Find where the given text appears and provide that cell's center as [x, y] coordinate. 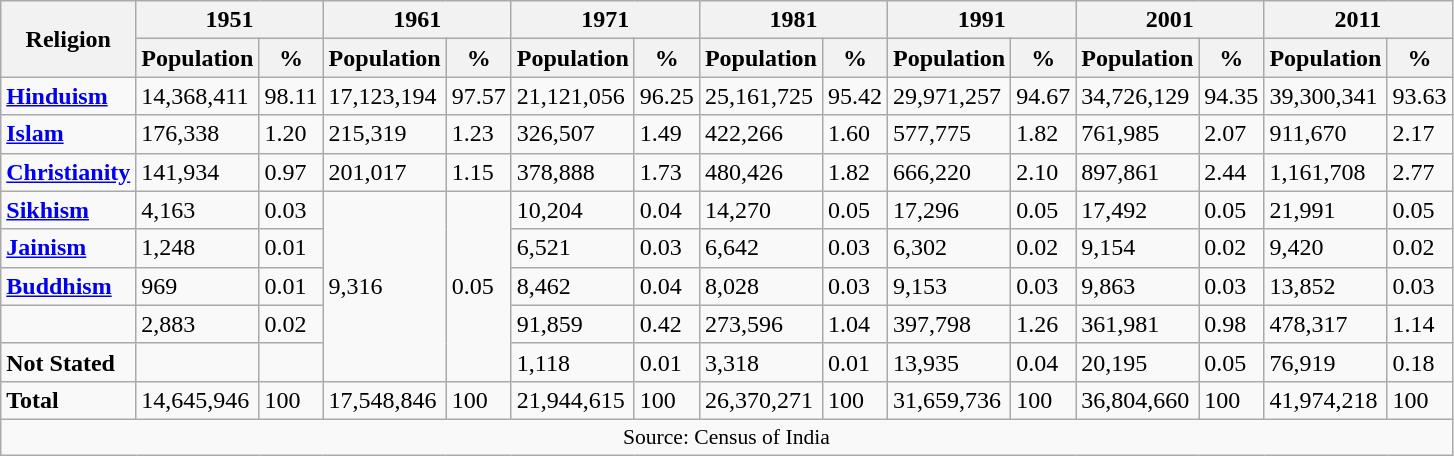
41,974,218 [1326, 400]
215,319 [384, 134]
13,935 [950, 362]
1981 [793, 20]
Hinduism [68, 96]
1,118 [572, 362]
0.98 [1232, 324]
378,888 [572, 172]
76,919 [1326, 362]
666,220 [950, 172]
201,017 [384, 172]
0.97 [291, 172]
1951 [230, 20]
17,548,846 [384, 400]
0.42 [666, 324]
3,318 [760, 362]
26,370,271 [760, 400]
9,420 [1326, 248]
1991 [982, 20]
1971 [605, 20]
Islam [68, 134]
21,944,615 [572, 400]
31,659,736 [950, 400]
17,296 [950, 210]
2001 [1170, 20]
1.60 [854, 134]
1.15 [478, 172]
761,985 [1138, 134]
2.07 [1232, 134]
1.23 [478, 134]
91,859 [572, 324]
20,195 [1138, 362]
4,163 [198, 210]
1.73 [666, 172]
422,266 [760, 134]
9,863 [1138, 286]
2011 [1358, 20]
Not Stated [68, 362]
Christianity [68, 172]
8,028 [760, 286]
Sikhism [68, 210]
9,316 [384, 286]
17,123,194 [384, 96]
25,161,725 [760, 96]
Source: Census of India [726, 437]
1.20 [291, 134]
0.18 [1420, 362]
21,121,056 [572, 96]
36,804,660 [1138, 400]
17,492 [1138, 210]
94.67 [1044, 96]
14,270 [760, 210]
6,642 [760, 248]
94.35 [1232, 96]
Total [68, 400]
9,154 [1138, 248]
480,426 [760, 172]
2.17 [1420, 134]
96.25 [666, 96]
397,798 [950, 324]
1.49 [666, 134]
176,338 [198, 134]
2,883 [198, 324]
14,368,411 [198, 96]
13,852 [1326, 286]
969 [198, 286]
6,302 [950, 248]
14,645,946 [198, 400]
2.44 [1232, 172]
2.10 [1044, 172]
1.26 [1044, 324]
478,317 [1326, 324]
Religion [68, 39]
911,670 [1326, 134]
Jainism [68, 248]
9,153 [950, 286]
326,507 [572, 134]
Buddhism [68, 286]
21,991 [1326, 210]
34,726,129 [1138, 96]
1,161,708 [1326, 172]
39,300,341 [1326, 96]
29,971,257 [950, 96]
8,462 [572, 286]
93.63 [1420, 96]
95.42 [854, 96]
577,775 [950, 134]
1.04 [854, 324]
273,596 [760, 324]
141,934 [198, 172]
1.14 [1420, 324]
361,981 [1138, 324]
1,248 [198, 248]
2.77 [1420, 172]
6,521 [572, 248]
97.57 [478, 96]
98.11 [291, 96]
1961 [417, 20]
10,204 [572, 210]
897,861 [1138, 172]
